For the text-containing cell, return its midpoint in (X, Y) coordinate format. 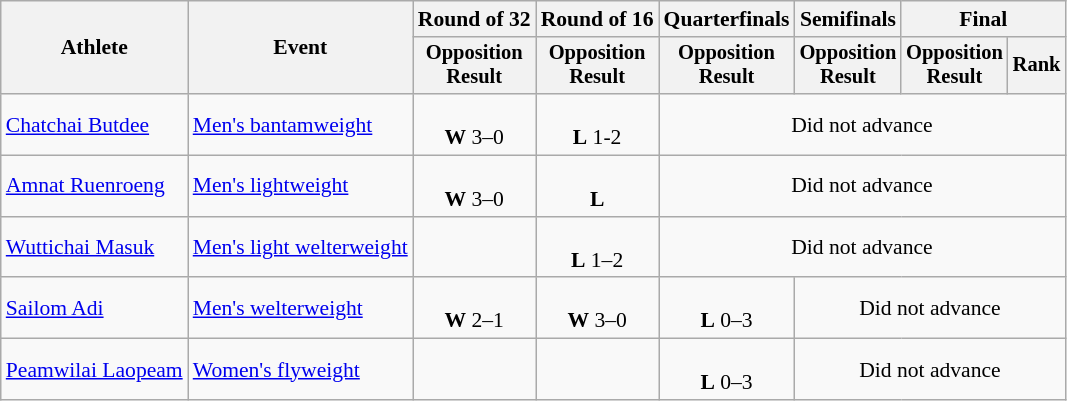
Wuttichai Masuk (94, 248)
Peamwilai Laopeam (94, 370)
Women's flyweight (300, 370)
Men's welterweight (300, 308)
Amnat Ruenroeng (94, 186)
Rank (1037, 66)
Event (300, 48)
Sailom Adi (94, 308)
Quarterfinals (727, 19)
Final (983, 19)
Chatchai Butdee (94, 124)
Men's light welterweight (300, 248)
Athlete (94, 48)
Men's lightweight (300, 186)
Round of 16 (598, 19)
W 2–1 (474, 308)
Round of 32 (474, 19)
L 1-2 (598, 124)
L (598, 186)
Semifinals (848, 19)
L 1–2 (598, 248)
Men's bantamweight (300, 124)
